Locate the cell with the specified text and output its [X, Y] center coordinate. 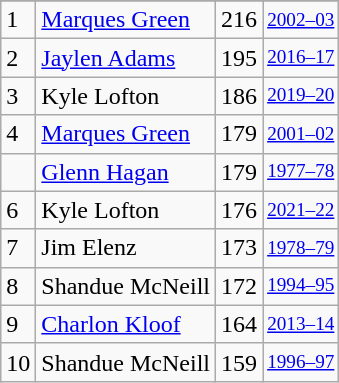
10 [18, 362]
9 [18, 324]
6 [18, 210]
2013–14 [301, 324]
3 [18, 96]
Charlon Kloof [126, 324]
Jim Elenz [126, 248]
2019–20 [301, 96]
7 [18, 248]
2 [18, 58]
2001–02 [301, 134]
Glenn Hagan [126, 172]
2016–17 [301, 58]
186 [240, 96]
4 [18, 134]
176 [240, 210]
173 [240, 248]
1978–79 [301, 248]
172 [240, 286]
164 [240, 324]
2002–03 [301, 20]
2021–22 [301, 210]
195 [240, 58]
1994–95 [301, 286]
8 [18, 286]
1977–78 [301, 172]
159 [240, 362]
1 [18, 20]
Jaylen Adams [126, 58]
1996–97 [301, 362]
216 [240, 20]
